Output the [X, Y] coordinate of the center of the cell containing the given text.  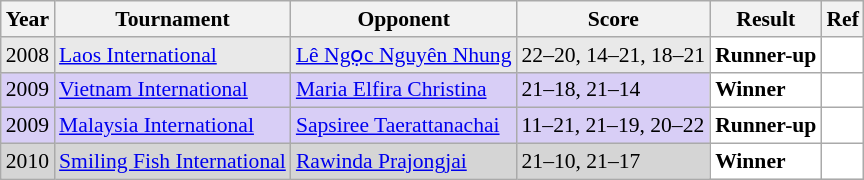
Malaysia International [172, 126]
2010 [28, 162]
Score [613, 19]
Result [766, 19]
21–18, 21–14 [613, 90]
Lê Ngọc Nguyên Nhung [404, 55]
11–21, 21–19, 20–22 [613, 126]
Rawinda Prajongjai [404, 162]
Ref [842, 19]
Opponent [404, 19]
21–10, 21–17 [613, 162]
Tournament [172, 19]
2008 [28, 55]
Laos International [172, 55]
Smiling Fish International [172, 162]
Sapsiree Taerattanachai [404, 126]
Vietnam International [172, 90]
Maria Elfira Christina [404, 90]
22–20, 14–21, 18–21 [613, 55]
Year [28, 19]
